From the cell containing the given text, extract its center point as (X, Y) coordinate. 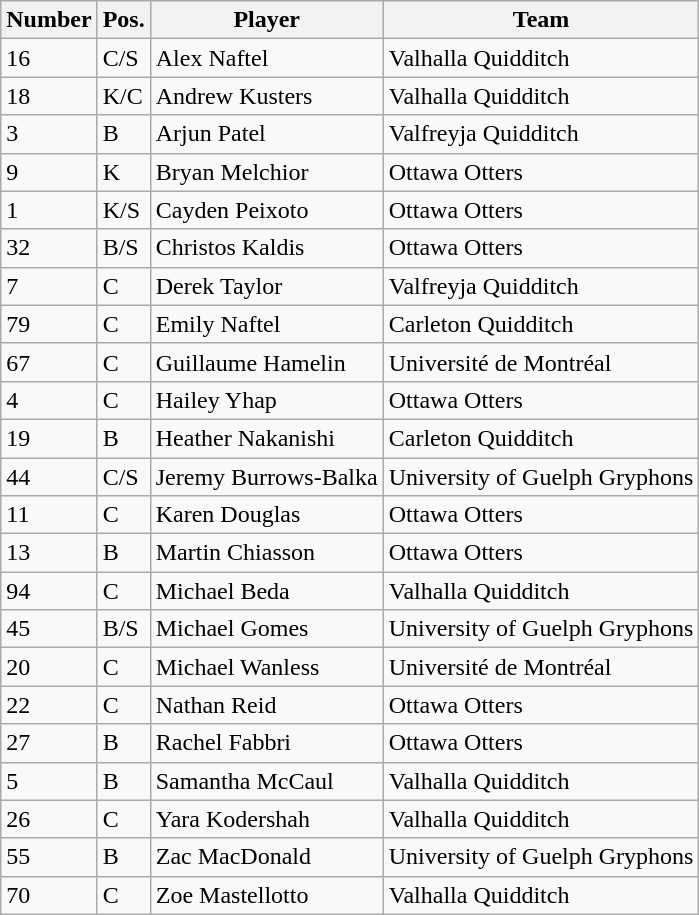
Nathan Reid (266, 705)
67 (49, 362)
Guillaume Hamelin (266, 362)
13 (49, 553)
Yara Kodershah (266, 819)
Emily Naftel (266, 324)
K (124, 172)
4 (49, 400)
55 (49, 857)
Alex Naftel (266, 58)
Arjun Patel (266, 134)
Derek Taylor (266, 286)
Andrew Kusters (266, 96)
Number (49, 20)
Jeremy Burrows-Balka (266, 477)
Zoe Mastellotto (266, 895)
Team (541, 20)
94 (49, 591)
Player (266, 20)
44 (49, 477)
16 (49, 58)
3 (49, 134)
5 (49, 781)
Michael Gomes (266, 629)
18 (49, 96)
Martin Chiasson (266, 553)
26 (49, 819)
Heather Nakanishi (266, 438)
9 (49, 172)
11 (49, 515)
22 (49, 705)
79 (49, 324)
Michael Beda (266, 591)
20 (49, 667)
Pos. (124, 20)
Bryan Melchior (266, 172)
K/S (124, 210)
Michael Wanless (266, 667)
1 (49, 210)
Cayden Peixoto (266, 210)
19 (49, 438)
Rachel Fabbri (266, 743)
70 (49, 895)
7 (49, 286)
K/C (124, 96)
Zac MacDonald (266, 857)
Karen Douglas (266, 515)
45 (49, 629)
32 (49, 248)
Samantha McCaul (266, 781)
Hailey Yhap (266, 400)
Christos Kaldis (266, 248)
27 (49, 743)
